Provide the [x, y] coordinate of the cell's center where the given text is located.  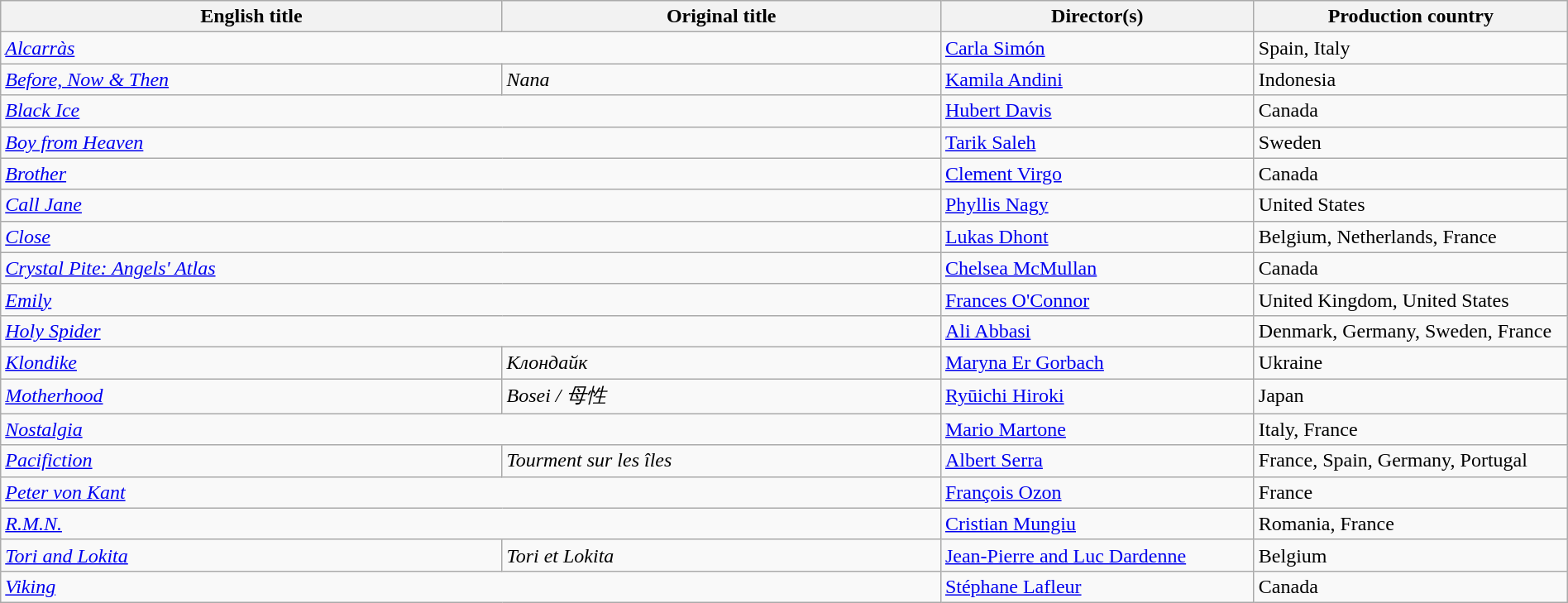
Production country [1411, 17]
Denmark, Germany, Sweden, France [1411, 331]
Tori and Lokita [251, 555]
Tourment sur les îles [721, 461]
Tori et Lokita [721, 555]
Pacifiction [251, 461]
Carla Simón [1097, 48]
France [1411, 492]
Ali Abbasi [1097, 331]
Boy from Heaven [471, 142]
Motherhood [251, 397]
Spain, Italy [1411, 48]
Phyllis Nagy [1097, 205]
Maryna Er Gorbach [1097, 362]
Japan [1411, 397]
Brother [471, 174]
Alcarràs [471, 48]
Close [471, 237]
Belgium, Netherlands, France [1411, 237]
Ryūichi Hiroki [1097, 397]
Frances O'Connor [1097, 299]
Клондайк [721, 362]
United States [1411, 205]
R.M.N. [471, 524]
Romania, France [1411, 524]
English title [251, 17]
Bosei / 母性 [721, 397]
Original title [721, 17]
François Ozon [1097, 492]
Kamila Andini [1097, 79]
United Kingdom, United States [1411, 299]
Call Jane [471, 205]
France, Spain, Germany, Portugal [1411, 461]
Jean-Pierre and Luc Dardenne [1097, 555]
Cristian Mungiu [1097, 524]
Mario Martone [1097, 429]
Director(s) [1097, 17]
Albert Serra [1097, 461]
Tarik Saleh [1097, 142]
Black Ice [471, 111]
Emily [471, 299]
Holy Spider [471, 331]
Klondike [251, 362]
Ukraine [1411, 362]
Stéphane Lafleur [1097, 586]
Sweden [1411, 142]
Clement Virgo [1097, 174]
Viking [471, 586]
Indonesia [1411, 79]
Hubert Davis [1097, 111]
Nana [721, 79]
Belgium [1411, 555]
Before, Now & Then [251, 79]
Peter von Kant [471, 492]
Crystal Pite: Angels' Atlas [471, 268]
Italy, France [1411, 429]
Nostalgia [471, 429]
Chelsea McMullan [1097, 268]
Lukas Dhont [1097, 237]
